Find where the given text appears and provide that cell's center as (X, Y) coordinate. 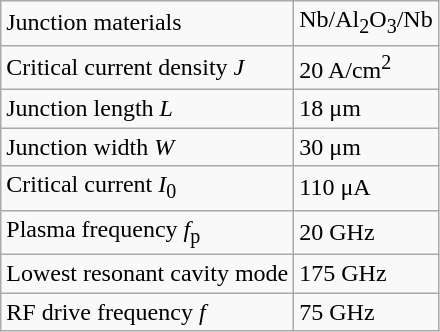
Junction length L (148, 109)
30 μm (366, 147)
Plasma frequency fp (148, 232)
Critical current I0 (148, 188)
175 GHz (366, 273)
18 μm (366, 109)
Junction width W (148, 147)
20 GHz (366, 232)
Lowest resonant cavity mode (148, 273)
RF drive frequency f (148, 312)
75 GHz (366, 312)
Critical current density J (148, 68)
Junction materials (148, 23)
20 A/cm2 (366, 68)
Nb/Al2O3/Nb (366, 23)
110 μA (366, 188)
